Output the (x, y) coordinate of the center of the cell containing the given text.  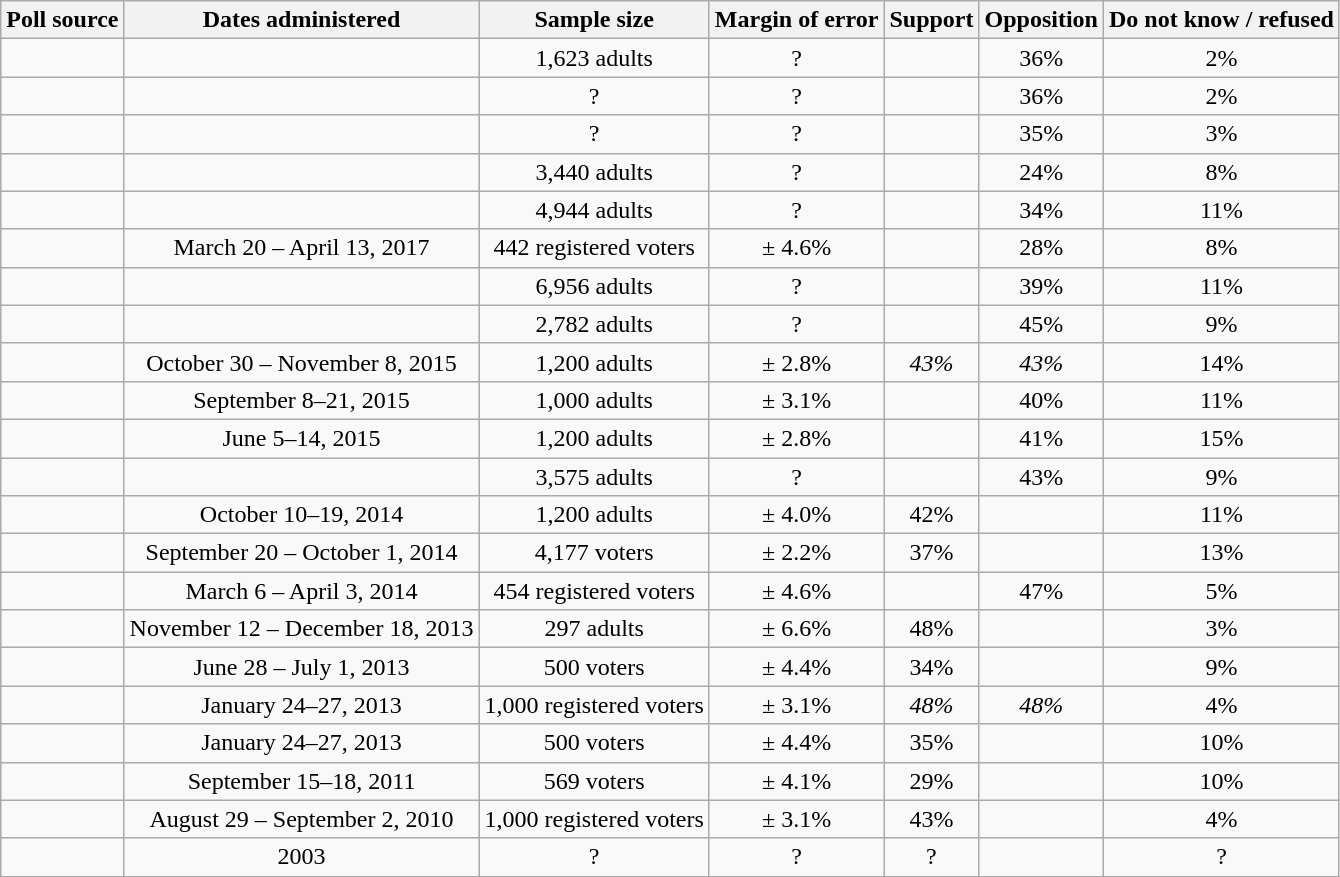
6,956 adults (594, 286)
5% (1221, 591)
45% (1041, 324)
September 8–21, 2015 (302, 400)
Dates administered (302, 20)
October 30 – November 8, 2015 (302, 362)
November 12 – December 18, 2013 (302, 629)
41% (1041, 438)
3,440 adults (594, 172)
Sample size (594, 20)
March 6 – April 3, 2014 (302, 591)
454 registered voters (594, 591)
297 adults (594, 629)
June 5–14, 2015 (302, 438)
2003 (302, 857)
September 15–18, 2011 (302, 781)
29% (932, 781)
24% (1041, 172)
June 28 – July 1, 2013 (302, 667)
13% (1221, 553)
14% (1221, 362)
Support (932, 20)
Margin of error (796, 20)
Do not know / refused (1221, 20)
2,782 adults (594, 324)
39% (1041, 286)
37% (932, 553)
569 voters (594, 781)
1,623 adults (594, 58)
15% (1221, 438)
± 6.6% (796, 629)
1,000 adults (594, 400)
October 10–19, 2014 (302, 515)
40% (1041, 400)
4,944 adults (594, 210)
March 20 – April 13, 2017 (302, 248)
Opposition (1041, 20)
August 29 – September 2, 2010 (302, 819)
47% (1041, 591)
3,575 adults (594, 477)
442 registered voters (594, 248)
28% (1041, 248)
September 20 – October 1, 2014 (302, 553)
± 4.1% (796, 781)
42% (932, 515)
4,177 voters (594, 553)
± 4.0% (796, 515)
Poll source (62, 20)
± 2.2% (796, 553)
